Pinpoint the cell where the given text exists, returning its (X, Y) midpoint coordinate. 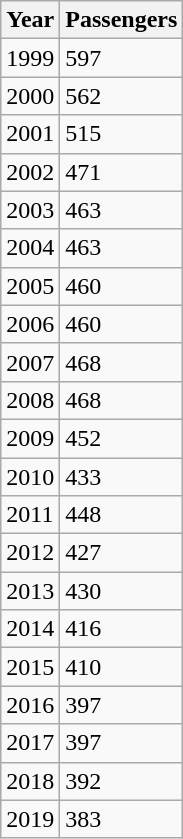
2004 (30, 248)
383 (122, 819)
416 (122, 629)
1999 (30, 58)
2019 (30, 819)
2009 (30, 438)
2003 (30, 210)
430 (122, 591)
2000 (30, 96)
562 (122, 96)
597 (122, 58)
2006 (30, 324)
Passengers (122, 20)
433 (122, 477)
2005 (30, 286)
2012 (30, 553)
2010 (30, 477)
427 (122, 553)
2007 (30, 362)
Year (30, 20)
452 (122, 438)
2008 (30, 400)
410 (122, 667)
2017 (30, 743)
2016 (30, 705)
2018 (30, 781)
471 (122, 172)
2015 (30, 667)
2014 (30, 629)
2011 (30, 515)
2002 (30, 172)
448 (122, 515)
2001 (30, 134)
2013 (30, 591)
515 (122, 134)
392 (122, 781)
